From the cell containing the given text, extract its center point as [X, Y] coordinate. 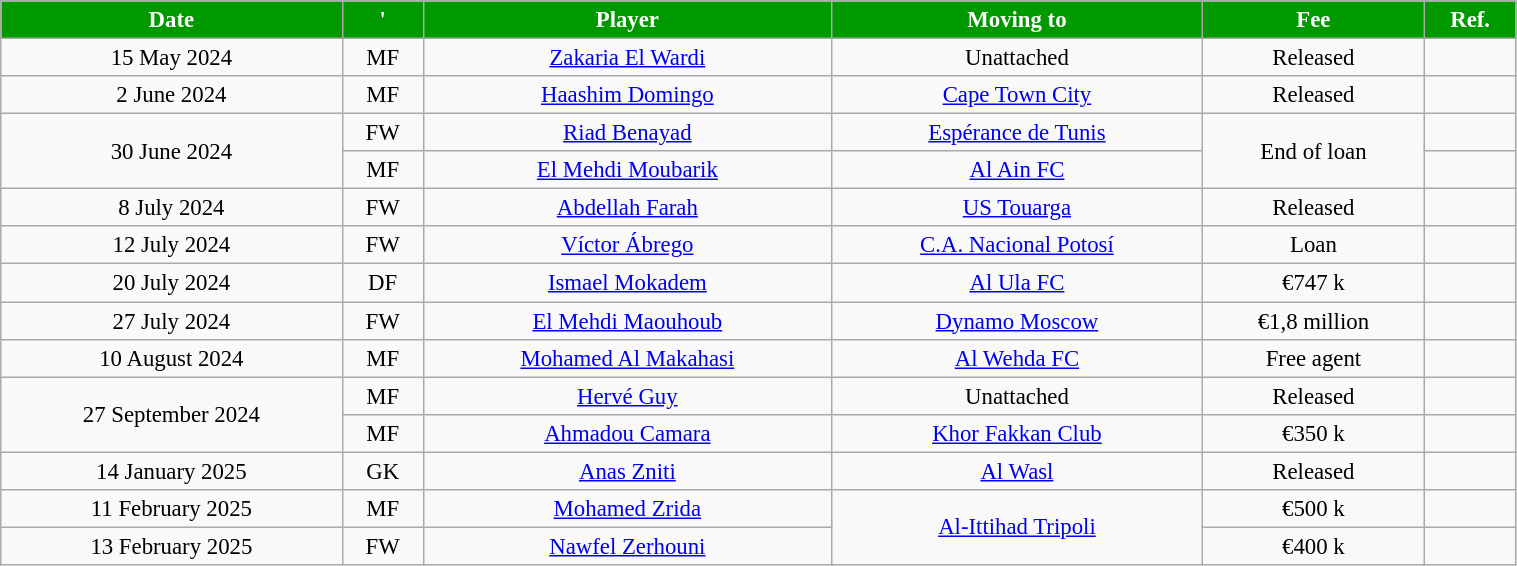
Hervé Guy [627, 396]
20 July 2024 [172, 283]
Ahmadou Camara [627, 433]
Zakaria El Wardi [627, 58]
Víctor Ábrego [627, 245]
Cape Town City [1016, 95]
€500 k [1314, 509]
12 July 2024 [172, 245]
El Mehdi Maouhoub [627, 321]
Nawfel Zerhouni [627, 546]
13 February 2025 [172, 546]
US Touarga [1016, 208]
Moving to [1016, 20]
Mohamed Al Makahasi [627, 358]
Anas Zniti [627, 471]
Mohamed Zrida [627, 509]
El Mehdi Moubarik [627, 170]
30 June 2024 [172, 152]
27 July 2024 [172, 321]
€350 k [1314, 433]
End of loan [1314, 152]
Fee [1314, 20]
Date [172, 20]
Dynamo Moscow [1016, 321]
Al Wasl [1016, 471]
' [382, 20]
€747 k [1314, 283]
Player [627, 20]
11 February 2025 [172, 509]
Al-Ittihad Tripoli [1016, 528]
€1,8 million [1314, 321]
Ismael Mokadem [627, 283]
Espérance de Tunis [1016, 133]
DF [382, 283]
10 August 2024 [172, 358]
Riad Benayad [627, 133]
8 July 2024 [172, 208]
14 January 2025 [172, 471]
Loan [1314, 245]
Al Ain FC [1016, 170]
Al Wehda FC [1016, 358]
€400 k [1314, 546]
GK [382, 471]
C.A. Nacional Potosí [1016, 245]
Haashim Domingo [627, 95]
Al Ula FC [1016, 283]
Free agent [1314, 358]
Khor Fakkan Club [1016, 433]
15 May 2024 [172, 58]
27 September 2024 [172, 414]
Abdellah Farah [627, 208]
2 June 2024 [172, 95]
Ref. [1470, 20]
